From the cell containing the given text, extract its center point as (x, y) coordinate. 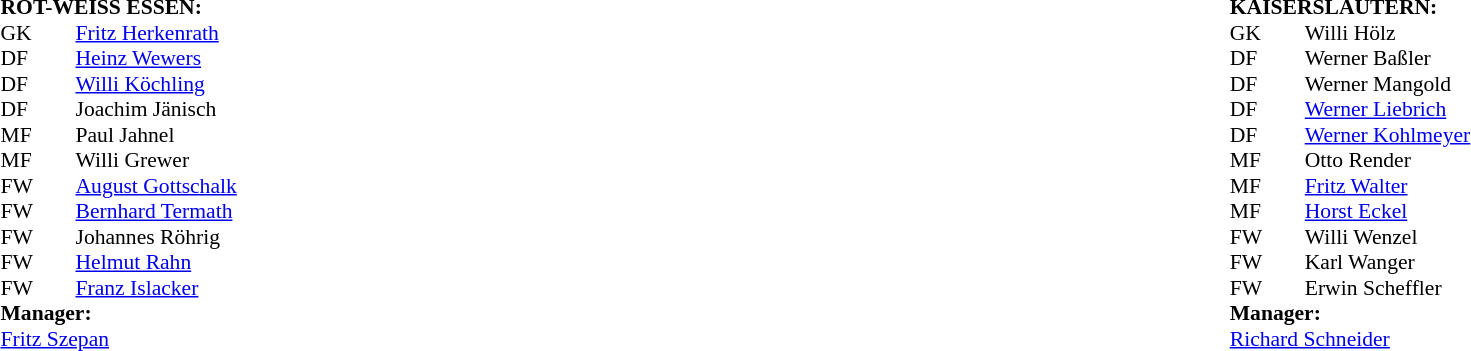
Bernhard Termath (226, 211)
Paul Jahnel (226, 135)
Willi Köchling (226, 84)
August Gottschalk (226, 186)
Fritz Herkenrath (226, 33)
Joachim Jänisch (226, 109)
Heinz Wewers (226, 59)
Franz Islacker (226, 288)
Willi Grewer (226, 161)
Johannes Röhrig (226, 237)
Manager: (188, 313)
Helmut Rahn (226, 263)
